Return the (X, Y) coordinate for the center point of the cell that contains the specified text.  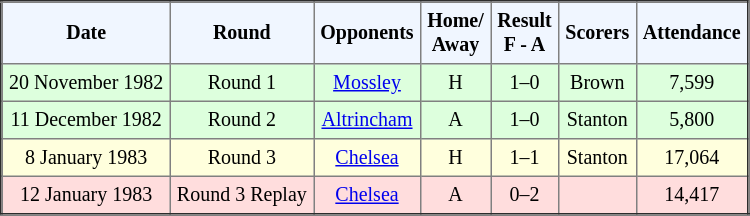
Round (242, 33)
Round 3 (242, 158)
Date (86, 33)
Brown (598, 83)
Round 2 (242, 120)
Mossley (368, 83)
Attendance (692, 33)
0–2 (525, 195)
11 December 1982 (86, 120)
Round 1 (242, 83)
17,064 (692, 158)
ResultF - A (525, 33)
Scorers (598, 33)
12 January 1983 (86, 195)
8 January 1983 (86, 158)
20 November 1982 (86, 83)
Home/Away (455, 33)
1–1 (525, 158)
Altrincham (368, 120)
7,599 (692, 83)
5,800 (692, 120)
14,417 (692, 195)
Opponents (368, 33)
Round 3 Replay (242, 195)
